Locate the cell with the specified text and output its (x, y) center coordinate. 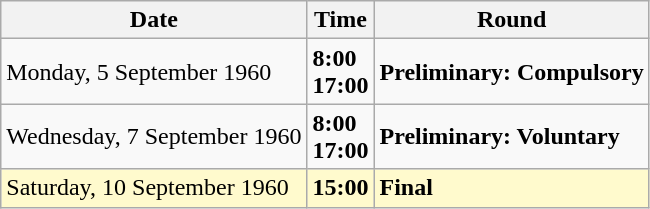
Preliminary: Voluntary (512, 136)
15:00 (340, 188)
Time (340, 20)
Date (154, 20)
Final (512, 188)
Round (512, 20)
Preliminary: Compulsory (512, 72)
Monday, 5 September 1960 (154, 72)
Wednesday, 7 September 1960 (154, 136)
Saturday, 10 September 1960 (154, 188)
